Locate the cell with the specified text and output its (X, Y) center coordinate. 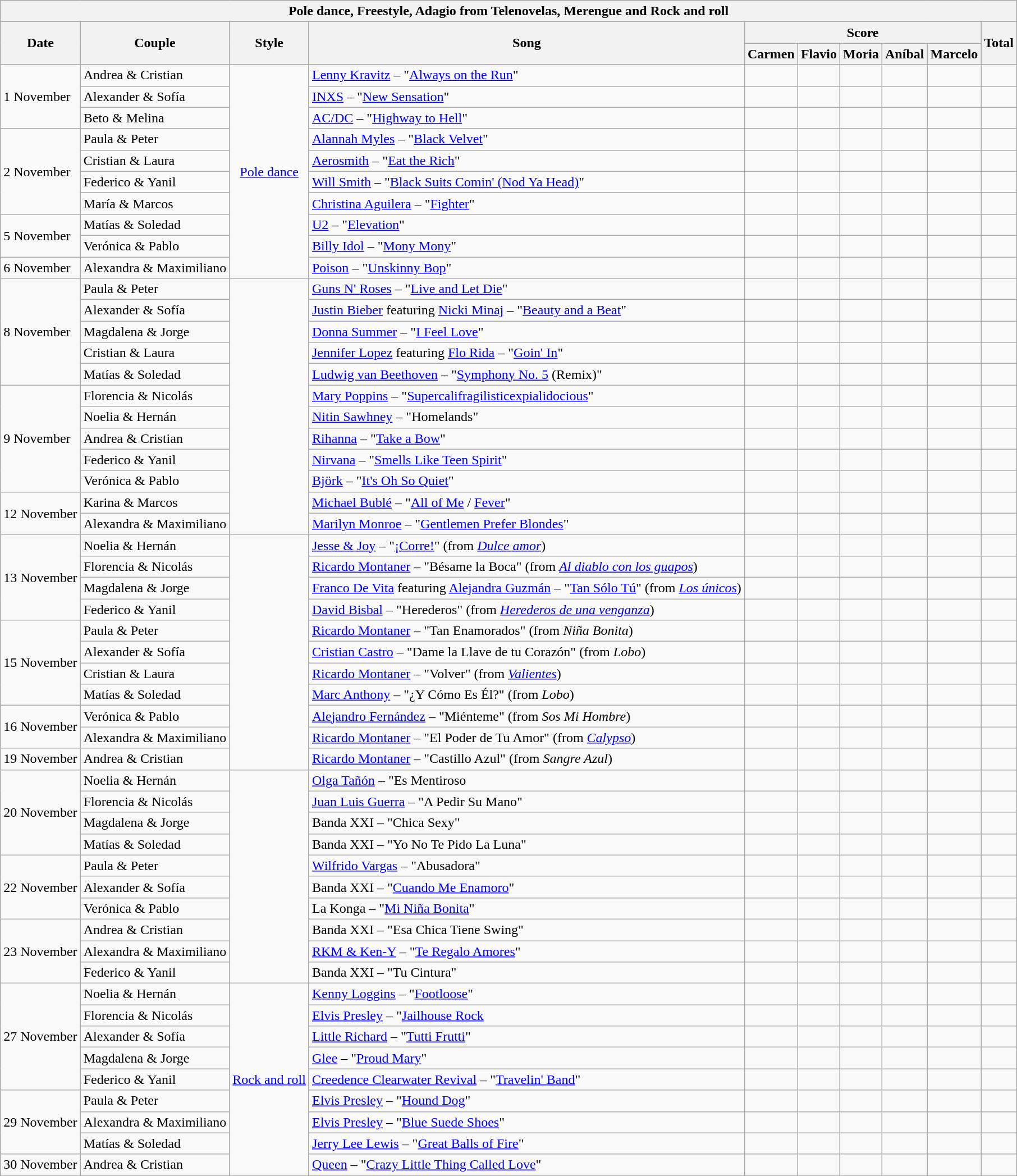
Queen – "Crazy Little Thing Called Love" (526, 1165)
Billy Idol – "Mony Mony" (526, 246)
Donna Summer – "I Feel Love" (526, 332)
2 November (40, 171)
Rock and roll (269, 1080)
Juan Luis Guerra – "A Pedir Su Mano" (526, 802)
RKM & Ken-Y – "Te Regalo Amores" (526, 951)
12 November (40, 513)
Banda XXI – "Esa Chica Tiene Swing" (526, 930)
Beto & Melina (155, 118)
Alejandro Fernández – "Miénteme" (from Sos Mi Hombre) (526, 716)
Björk – "It's Oh So Quiet" (526, 481)
Creedence Clearwater Revival – "Travelin' Band" (526, 1079)
Franco De Vita featuring Alejandra Guzmán – "Tan Sólo Tú" (from Los únicos) (526, 588)
Song (526, 43)
8 November (40, 332)
6 November (40, 268)
Poison – "Unskinny Bop" (526, 268)
Moria (861, 54)
Wilfrido Vargas – "Abusadora" (526, 866)
30 November (40, 1165)
Ricardo Montaner – "Tan Enamorados" (from Niña Bonita) (526, 631)
Kenny Loggins – "Footloose" (526, 994)
Elvis Presley – "Hound Dog" (526, 1101)
Guns N' Roses – "Live and Let Die" (526, 289)
27 November (40, 1037)
19 November (40, 759)
Aerosmith – "Eat the Rich" (526, 161)
Alannah Myles – "Black Velvet" (526, 139)
Nitin Sawhney – "Homelands" (526, 417)
5 November (40, 235)
Nirvana – "Smells Like Teen Spirit" (526, 460)
María & Marcos (155, 203)
Banda XXI – "Tu Cintura" (526, 973)
29 November (40, 1122)
Elvis Presley – "Blue Suede Shoes" (526, 1122)
INXS – "New Sensation" (526, 97)
Cristian Castro – "Dame la Llave de tu Corazón" (from Lobo) (526, 652)
Olga Tañón – "Es Mentiroso (526, 780)
Banda XXI – "Chica Sexy" (526, 823)
David Bisbal – "Herederos" (from Herederos de una venganza) (526, 609)
Mary Poppins – "Supercalifragilisticexpialidocious" (526, 396)
22 November (40, 887)
Carmen (771, 54)
La Konga – "Mi Niña Bonita" (526, 908)
Ricardo Montaner – "Castillo Azul" (from Sangre Azul) (526, 759)
Total (999, 43)
Pole dance (269, 172)
20 November (40, 812)
Marcelo (954, 54)
16 November (40, 727)
9 November (40, 438)
Jerry Lee Lewis – "Great Balls of Fire" (526, 1143)
Aníbal (905, 54)
Jennifer Lopez featuring Flo Rida – "Goin' In" (526, 353)
Karina & Marcos (155, 502)
Banda XXI – "Yo No Te Pido La Luna" (526, 844)
1 November (40, 97)
AC/DC – "Highway to Hell" (526, 118)
Ricardo Montaner – "Bésame la Boca" (from Al diablo con los guapos) (526, 566)
23 November (40, 951)
Ludwig van Beethoven – "Symphony No. 5 (Remix)" (526, 374)
Flavio (818, 54)
Will Smith – "Black Suits Comin' (Nod Ya Head)" (526, 182)
Pole dance, Freestyle, Adagio from Telenovelas, Merengue and Rock and roll (509, 11)
U2 – "Elevation" (526, 225)
Marc Anthony – "¿Y Cómo Es Él?" (from Lobo) (526, 695)
Marilyn Monroe – "Gentlemen Prefer Blondes" (526, 524)
Lenny Kravitz – "Always on the Run" (526, 75)
Date (40, 43)
Score (863, 33)
15 November (40, 663)
Michael Bublé – "All of Me / Fever" (526, 502)
Glee – "Proud Mary" (526, 1058)
Rihanna – "Take a Bow" (526, 438)
Justin Bieber featuring Nicki Minaj – "Beauty and a Beat" (526, 310)
Jesse & Joy – "¡Corre!" (from Dulce amor) (526, 545)
Style (269, 43)
Elvis Presley – "Jailhouse Rock (526, 1015)
Couple (155, 43)
Little Richard – "Tutti Frutti" (526, 1037)
Banda XXI – "Cuando Me Enamoro" (526, 887)
Ricardo Montaner – "Volver" (from Valientes) (526, 674)
Christina Aguilera – "Fighter" (526, 203)
13 November (40, 577)
Ricardo Montaner – "El Poder de Tu Amor" (from Calypso) (526, 738)
